Extract the (x, y) coordinate from the center of the cell holding the provided text.  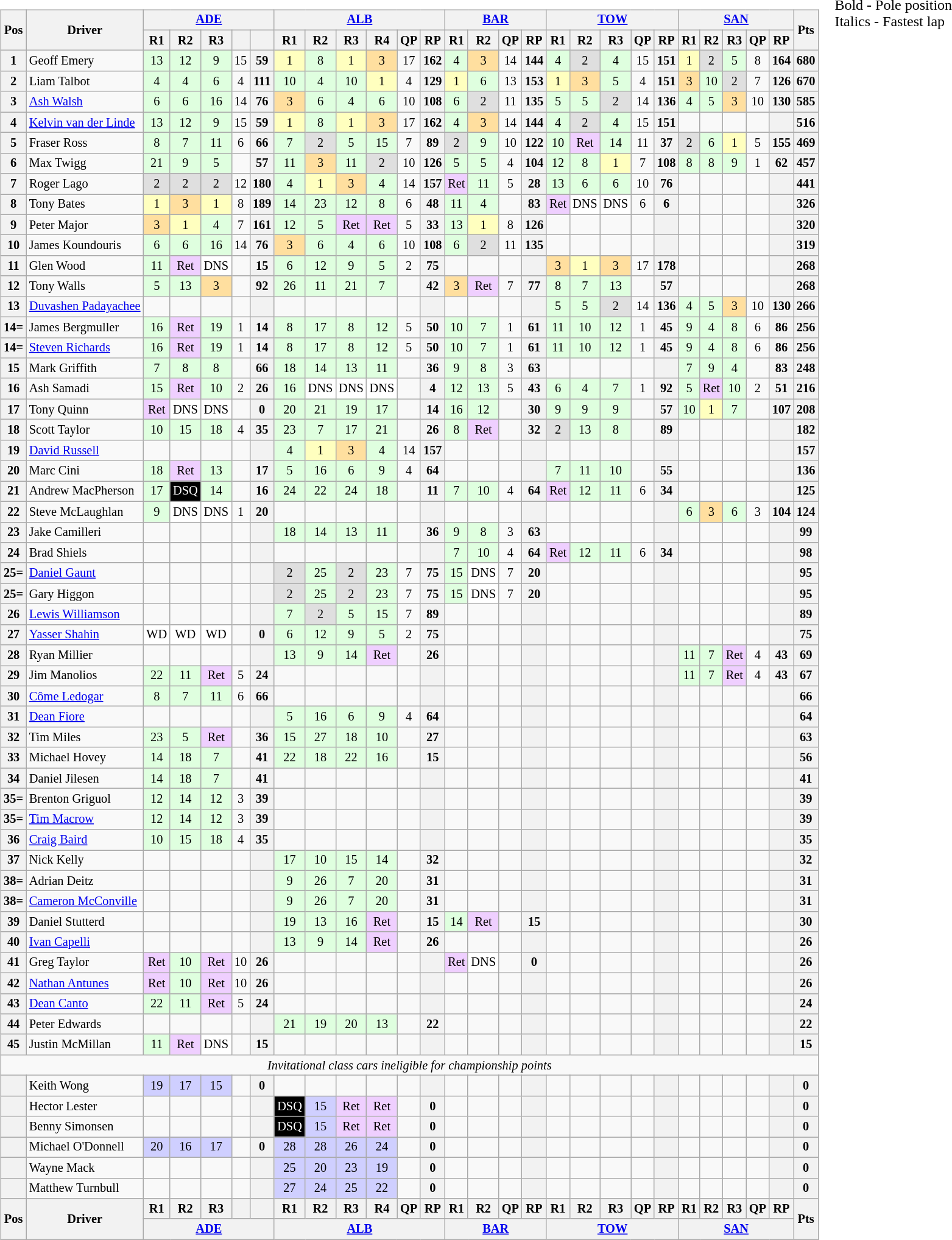
153 (534, 82)
Ash Walsh (85, 102)
Jim Manolios (85, 676)
Dean Fiore (85, 717)
77 (534, 286)
441 (806, 184)
29 (13, 676)
Brad Shiels (85, 553)
Greg Taylor (85, 963)
180 (262, 184)
129 (432, 82)
Matthew Turnbull (85, 1188)
107 (781, 409)
Daniel Stutterd (85, 922)
48 (432, 205)
585 (806, 102)
Tony Bates (85, 205)
125 (806, 491)
Marc Cini (85, 471)
326 (806, 205)
62 (781, 163)
44 (13, 1024)
189 (262, 205)
516 (806, 122)
Duvashen Padayachee (85, 307)
155 (781, 143)
Ivan Capelli (85, 942)
Geoff Emery (85, 61)
55 (666, 471)
David Russell (85, 450)
182 (806, 430)
Gary Higgon (85, 594)
Keith Wong (85, 1086)
680 (806, 61)
Ryan Millier (85, 655)
Tony Walls (85, 286)
Nick Kelly (85, 861)
Steve McLaughlan (85, 512)
122 (534, 143)
319 (806, 245)
320 (806, 225)
164 (781, 61)
Roger Lago (85, 184)
Steven Richards (85, 348)
Daniel Jilesen (85, 778)
Glen Wood (85, 266)
Adrian Deitz (85, 881)
99 (806, 532)
Nathan Antunes (85, 983)
Brenton Griguol (85, 799)
Tim Miles (85, 738)
Cameron McConville (85, 901)
457 (806, 163)
67 (806, 676)
Peter Major (85, 225)
Fraser Ross (85, 143)
Liam Talbot (85, 82)
161 (262, 225)
Max Twigg (85, 163)
Ash Samadi (85, 389)
Andrew MacPherson (85, 491)
Tony Quinn (85, 409)
Tim Macrow (85, 819)
James Koundouris (85, 245)
670 (806, 82)
Jake Camilleri (85, 532)
Invitational class cars ineligible for championship points (409, 1065)
111 (262, 82)
98 (806, 553)
James Bergmuller (85, 327)
51 (781, 389)
Benny Simonsen (85, 1127)
Côme Ledogar (85, 696)
Justin McMillan (85, 1044)
Craig Baird (85, 840)
Scott Taylor (85, 430)
178 (666, 266)
Yasser Shahin (85, 635)
Daniel Gaunt (85, 573)
266 (806, 307)
248 (806, 368)
69 (806, 655)
Michael Hovey (85, 758)
40 (13, 942)
469 (806, 143)
Wayne Mack (85, 1168)
124 (806, 512)
Michael O'Donnell (85, 1147)
Kelvin van der Linde (85, 122)
Lewis Williamson (85, 615)
Hector Lester (85, 1106)
Dean Canto (85, 1004)
56 (806, 758)
Peter Edwards (85, 1024)
Mark Griffith (85, 368)
216 (806, 389)
208 (806, 409)
